For the text-containing cell, return its midpoint in [x, y] coordinate format. 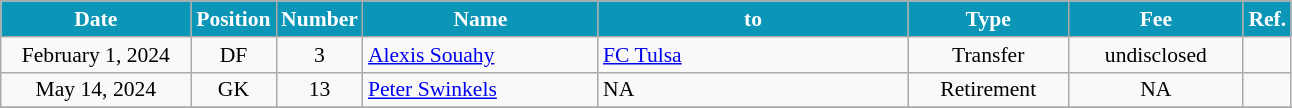
Alexis Souahy [480, 55]
GK [234, 90]
Type [988, 19]
February 1, 2024 [96, 55]
Peter Swinkels [480, 90]
Transfer [988, 55]
FC Tulsa [753, 55]
undisclosed [1156, 55]
13 [320, 90]
Retirement [988, 90]
May 14, 2024 [96, 90]
Date [96, 19]
to [753, 19]
Name [480, 19]
3 [320, 55]
Number [320, 19]
Ref. [1267, 19]
Position [234, 19]
Fee [1156, 19]
DF [234, 55]
